From the cell containing the given text, extract its center point as [x, y] coordinate. 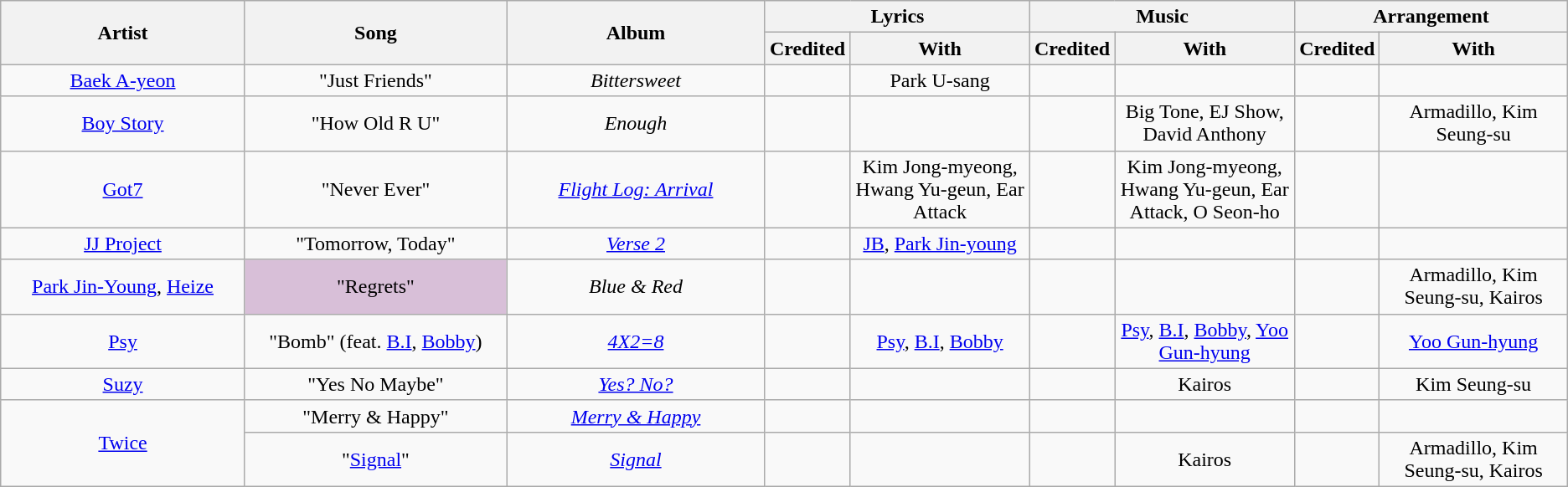
"How Old R U" [375, 124]
Merry & Happy [637, 416]
Got7 [123, 189]
Song [375, 33]
Enough [637, 124]
Psy, B.I, Bobby, Yoo Gun-hyung [1204, 341]
Lyrics [897, 17]
Music [1162, 17]
Yes? No? [637, 384]
"Merry & Happy" [375, 416]
Psy, B.I, Bobby [940, 341]
Armadillo, Kim Seung-su [1473, 124]
Park Jin-Young, Heize [123, 286]
Signal [637, 459]
"Signal" [375, 459]
Arrangement [1431, 17]
JB, Park Jin-young [940, 243]
Suzy [123, 384]
Kim Jong-myeong, Hwang Yu-geun, Ear Attack, O Seon-ho [1204, 189]
Twice [123, 443]
Baek A-yeon [123, 80]
4X2=8 [637, 341]
"Yes No Maybe" [375, 384]
Yoo Gun-hyung [1473, 341]
Blue & Red [637, 286]
Artist [123, 33]
Verse 2 [637, 243]
JJ Project [123, 243]
Kim Jong-myeong, Hwang Yu-geun, Ear Attack [940, 189]
Bittersweet [637, 80]
Park U-sang [940, 80]
"Just Friends" [375, 80]
Boy Story [123, 124]
Kim Seung-su [1473, 384]
"Regrets" [375, 286]
Big Tone, EJ Show, David Anthony [1204, 124]
Album [637, 33]
"Never Ever" [375, 189]
Psy [123, 341]
Flight Log: Arrival [637, 189]
"Bomb" (feat. B.I, Bobby) [375, 341]
"Tomorrow, Today" [375, 243]
